Pinpoint the cell where the given text exists, returning its [x, y] midpoint coordinate. 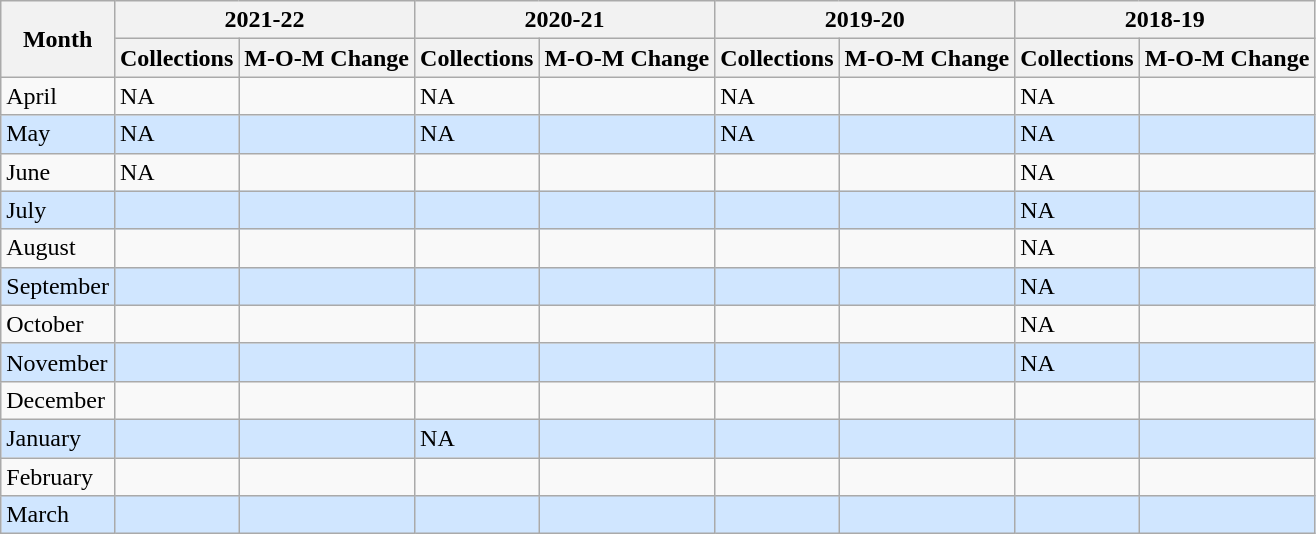
2020-21 [565, 20]
May [58, 134]
December [58, 400]
March [58, 515]
August [58, 248]
June [58, 172]
2021-22 [264, 20]
October [58, 324]
November [58, 362]
2019-20 [865, 20]
July [58, 210]
April [58, 96]
January [58, 438]
Month [58, 39]
2018-19 [1165, 20]
February [58, 477]
September [58, 286]
